Determine the (X, Y) coordinate at the center of the cell enclosing the given text.  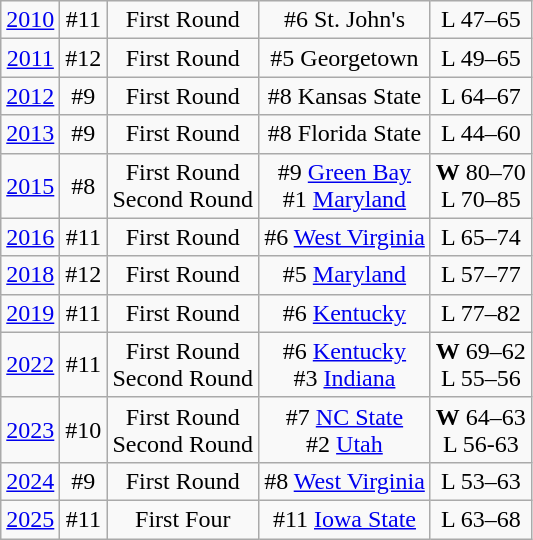
#6 Kentucky#3 Indiana (345, 364)
#10 (84, 430)
L 65–74 (480, 237)
#7 NC State#2 Utah (345, 430)
2012 (30, 96)
#8 Kansas State (345, 96)
L 64–67 (480, 96)
#8 West Virginia (345, 481)
W 69–62L 55–56 (480, 364)
#6 West Virginia (345, 237)
2022 (30, 364)
#8 Florida State (345, 134)
#5 Maryland (345, 275)
2018 (30, 275)
#8 (84, 186)
#5 Georgetown (345, 58)
2015 (30, 186)
L 77–82 (480, 313)
L 53–63 (480, 481)
2016 (30, 237)
#6 Kentucky (345, 313)
L 57–77 (480, 275)
#11 Iowa State (345, 519)
W 80–70L 70–85 (480, 186)
First Round Second Round (183, 430)
L 49–65 (480, 58)
2010 (30, 20)
#9 Green Bay#1 Maryland (345, 186)
2025 (30, 519)
L 44–60 (480, 134)
L 63–68 (480, 519)
2024 (30, 481)
2011 (30, 58)
First Four (183, 519)
2019 (30, 313)
#6 St. John's (345, 20)
2013 (30, 134)
L 47–65 (480, 20)
2023 (30, 430)
W 64–63L 56-63 (480, 430)
